Provide the [x, y] coordinate of the cell's center where the given text is located.  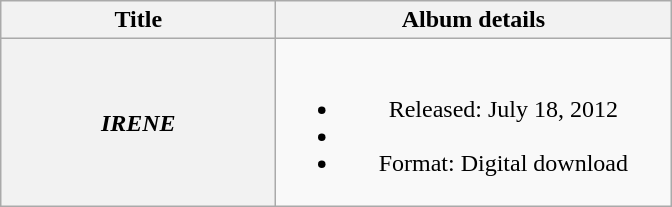
Released: July 18, 2012Format: Digital download [474, 122]
IRENE [138, 122]
Title [138, 20]
Album details [474, 20]
